Scan for the cell matching the given text and deliver its (X, Y) coordinate at center. 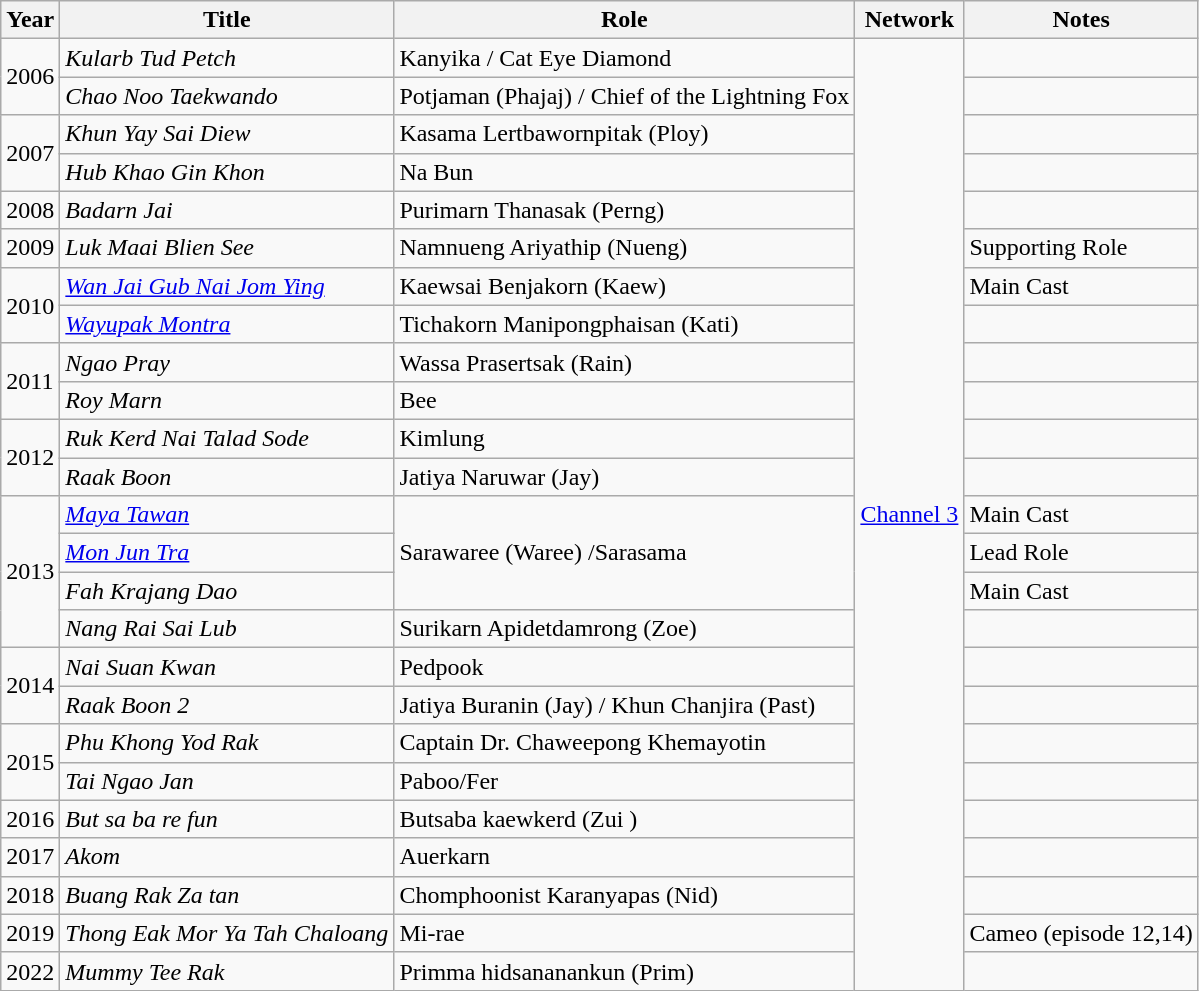
Phu Khong Yod Rak (227, 743)
Ruk Kerd Nai Talad Sode (227, 438)
Title (227, 20)
But sa ba re fun (227, 819)
Ngao Pray (227, 362)
Buang Rak Za tan (227, 895)
2018 (30, 895)
Sarawaree (Waree) /Sarasama (624, 553)
Fah Krajang Dao (227, 591)
Kanyika / Cat Eye Diamond (624, 58)
2016 (30, 819)
Lead Role (1081, 553)
Auerkarn (624, 857)
2015 (30, 762)
Na Bun (624, 172)
Wan Jai Gub Nai Jom Ying (227, 286)
Khun Yay Sai Diew (227, 134)
Tichakorn Manipongphaisan (Kati) (624, 324)
Purimarn Thanasak (Perng) (624, 210)
Nai Suan Kwan (227, 667)
Cameo (episode 12,14) (1081, 933)
2022 (30, 971)
Kasama Lertbawornpitak (Ploy) (624, 134)
Hub Khao Gin Khon (227, 172)
Badarn Jai (227, 210)
Luk Maai Blien See (227, 248)
Akom (227, 857)
2017 (30, 857)
Channel 3 (910, 515)
Bee (624, 400)
Paboo/Fer (624, 781)
Thong Eak Mor Ya Tah Chaloang (227, 933)
Raak Boon 2 (227, 705)
Raak Boon (227, 477)
Maya Tawan (227, 515)
Tai Ngao Jan (227, 781)
Captain Dr. Chaweepong Khemayotin (624, 743)
Wayupak Montra (227, 324)
2006 (30, 77)
Pedpook (624, 667)
Nang Rai Sai Lub (227, 629)
Primma hidsananankun (Prim) (624, 971)
Mon Jun Tra (227, 553)
2012 (30, 457)
Role (624, 20)
2010 (30, 305)
2019 (30, 933)
Kaewsai Benjakorn (Kaew) (624, 286)
Mi-rae (624, 933)
Surikarn Apidetdamrong (Zoe) (624, 629)
Potjaman (Phajaj) / Chief of the Lightning Fox (624, 96)
2008 (30, 210)
Kimlung (624, 438)
Butsaba kaewkerd (Zui ) (624, 819)
Network (910, 20)
2007 (30, 153)
2013 (30, 572)
Jatiya Buranin (Jay) / Khun Chanjira (Past) (624, 705)
Mummy Tee Rak (227, 971)
Year (30, 20)
Kularb Tud Petch (227, 58)
Jatiya Naruwar (Jay) (624, 477)
Namnueng Ariyathip (Nueng) (624, 248)
Chao Noo Taekwando (227, 96)
Notes (1081, 20)
Wassa Prasertsak (Rain) (624, 362)
Chomphoonist Karanyapas (Nid) (624, 895)
Roy Marn (227, 400)
2009 (30, 248)
2011 (30, 381)
Supporting Role (1081, 248)
2014 (30, 686)
